Search for the cell housing the specified text and yield its (X, Y) center coordinate. 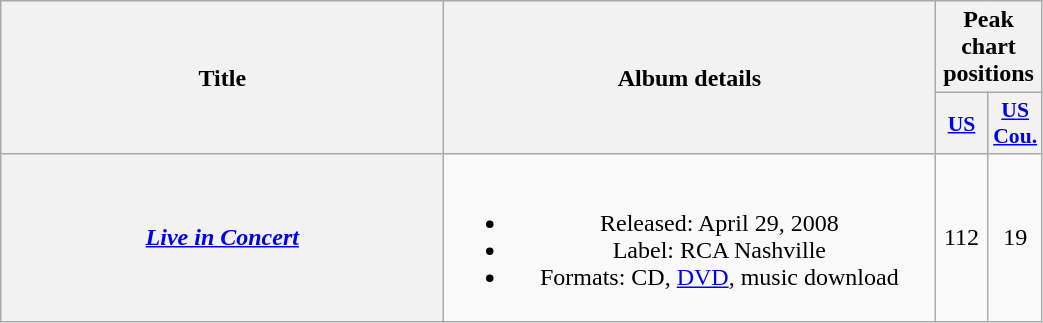
USCou. (1015, 124)
Live in Concert (222, 238)
Album details (690, 78)
19 (1015, 238)
Title (222, 78)
112 (962, 238)
Peak chartpositions (988, 47)
US (962, 124)
Released: April 29, 2008Label: RCA NashvilleFormats: CD, DVD, music download (690, 238)
